Identify which cell holds the provided text, then report its [x, y] central coordinate. 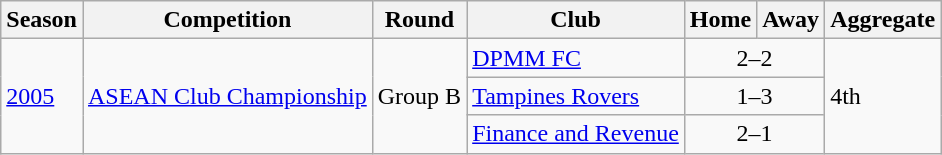
Aggregate [883, 20]
DPMM FC [576, 58]
Tampines Rovers [576, 96]
Finance and Revenue [576, 134]
Away [791, 20]
Season [42, 20]
1–3 [754, 96]
ASEAN Club Championship [227, 96]
2–2 [754, 58]
Round [419, 20]
Home [720, 20]
Club [576, 20]
Group B [419, 96]
2005 [42, 96]
Competition [227, 20]
2–1 [754, 134]
4th [883, 96]
